For the text-containing cell, return its midpoint in (X, Y) coordinate format. 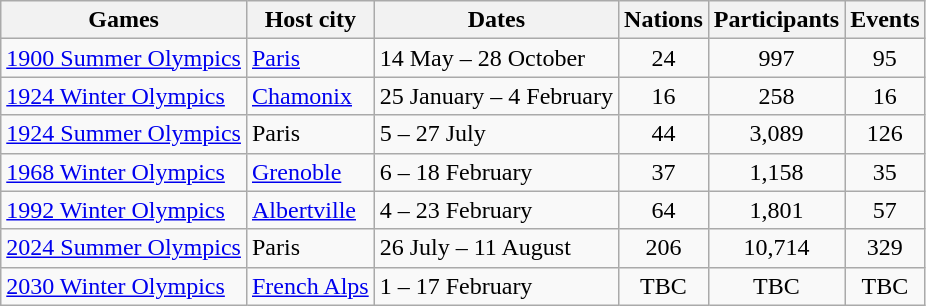
1 – 17 February (496, 286)
Albertville (310, 210)
6 – 18 February (496, 172)
Participants (776, 20)
44 (664, 134)
206 (664, 248)
Dates (496, 20)
997 (776, 58)
1924 Summer Olympics (124, 134)
1900 Summer Olympics (124, 58)
95 (885, 58)
14 May – 28 October (496, 58)
57 (885, 210)
2030 Winter Olympics (124, 286)
329 (885, 248)
Grenoble (310, 172)
126 (885, 134)
Nations (664, 20)
Host city (310, 20)
24 (664, 58)
1,158 (776, 172)
26 July – 11 August (496, 248)
Events (885, 20)
5 – 27 July (496, 134)
1968 Winter Olympics (124, 172)
64 (664, 210)
Chamonix (310, 96)
10,714 (776, 248)
35 (885, 172)
1,801 (776, 210)
French Alps (310, 286)
25 January – 4 February (496, 96)
1924 Winter Olympics (124, 96)
1992 Winter Olympics (124, 210)
37 (664, 172)
2024 Summer Olympics (124, 248)
4 – 23 February (496, 210)
258 (776, 96)
3,089 (776, 134)
Games (124, 20)
